Identify which cell holds the provided text, then report its [x, y] central coordinate. 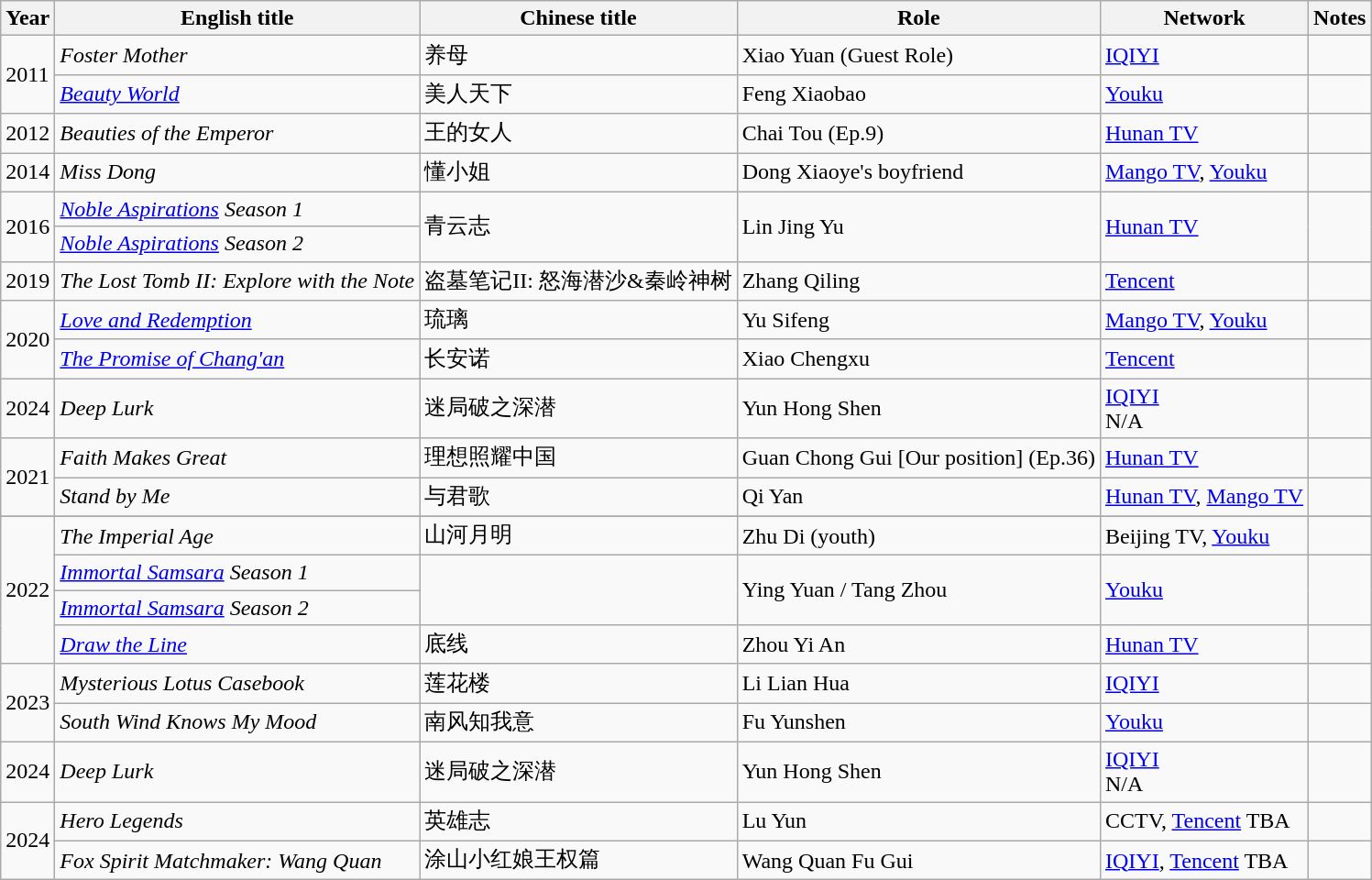
Lin Jing Yu [918, 226]
2016 [27, 226]
Yu Sifeng [918, 321]
Li Lian Hua [918, 684]
2023 [27, 702]
Beauty World [237, 93]
英雄志 [578, 821]
懂小姐 [578, 172]
Faith Makes Great [237, 458]
Foster Mother [237, 55]
2019 [27, 280]
养母 [578, 55]
美人天下 [578, 93]
Fu Yunshen [918, 722]
Xiao Yuan (Guest Role) [918, 55]
Network [1204, 18]
Beauties of the Emperor [237, 134]
底线 [578, 645]
Xiao Chengxu [918, 359]
2014 [27, 172]
Immortal Samsara Season 1 [237, 573]
CCTV, Tencent TBA [1204, 821]
Zhu Di (youth) [918, 535]
Fox Spirit Matchmaker: Wang Quan [237, 860]
2021 [27, 477]
Hero Legends [237, 821]
Zhang Qiling [918, 280]
Role [918, 18]
Wang Quan Fu Gui [918, 860]
Stand by Me [237, 497]
王的女人 [578, 134]
Mysterious Lotus Casebook [237, 684]
青云志 [578, 226]
Feng Xiaobao [918, 93]
The Imperial Age [237, 535]
Zhou Yi An [918, 645]
盗墓笔记II: 怒海潜沙&秦岭神树 [578, 280]
Noble Aspirations Season 1 [237, 209]
English title [237, 18]
山河月明 [578, 535]
Ying Yuan / Tang Zhou [918, 590]
Guan Chong Gui [Our position] (Ep.36) [918, 458]
Immortal Samsara Season 2 [237, 608]
Love and Redemption [237, 321]
Lu Yun [918, 821]
琉璃 [578, 321]
2020 [27, 339]
长安诺 [578, 359]
Hunan TV, Mango TV [1204, 497]
Notes [1340, 18]
Chai Tou (Ep.9) [918, 134]
Beijing TV, Youku [1204, 535]
The Lost Tomb II: Explore with the Note [237, 280]
理想照耀中国 [578, 458]
2012 [27, 134]
Year [27, 18]
Draw the Line [237, 645]
涂山小红娘王权篇 [578, 860]
莲花楼 [578, 684]
Chinese title [578, 18]
The Promise of Chang'an [237, 359]
Qi Yan [918, 497]
Noble Aspirations Season 2 [237, 244]
2022 [27, 590]
South Wind Knows My Mood [237, 722]
2011 [27, 75]
IQIYI, Tencent TBA [1204, 860]
南风知我意 [578, 722]
Miss Dong [237, 172]
与君歌 [578, 497]
Dong Xiaoye's boyfriend [918, 172]
